From the cell containing the given text, extract its center point as [x, y] coordinate. 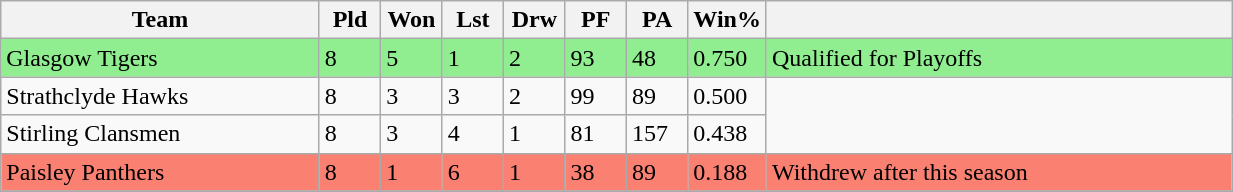
4 [472, 134]
81 [596, 134]
93 [596, 58]
Qualified for Playoffs [998, 58]
Lst [472, 20]
5 [412, 58]
38 [596, 172]
6 [472, 172]
157 [656, 134]
48 [656, 58]
Drw [534, 20]
Win% [728, 20]
Stirling Clansmen [160, 134]
Withdrew after this season [998, 172]
Team [160, 20]
0.438 [728, 134]
0.750 [728, 58]
Strathclyde Hawks [160, 96]
99 [596, 96]
Paisley Panthers [160, 172]
Won [412, 20]
PF [596, 20]
0.500 [728, 96]
Glasgow Tigers [160, 58]
Pld [350, 20]
PA [656, 20]
0.188 [728, 172]
